Find where the given text appears and provide that cell's center as [x, y] coordinate. 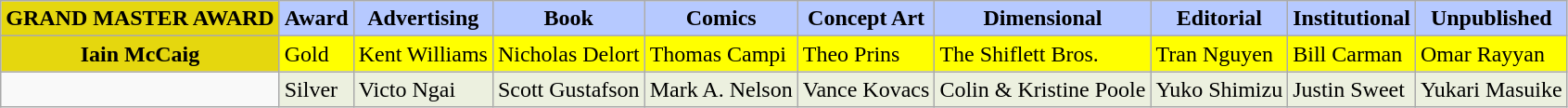
Omar Rayyan [1491, 54]
Colin & Kristine Poole [1042, 89]
Comics [721, 19]
Thomas Campi [721, 54]
Unpublished [1491, 19]
Vance Kovacs [866, 89]
Dimensional [1042, 19]
Scott Gustafson [568, 89]
Mark A. Nelson [721, 89]
Gold [316, 54]
Silver [316, 89]
Yukari Masuike [1491, 89]
Editorial [1219, 19]
Book [568, 19]
The Shiflett Bros. [1042, 54]
Theo Prins [866, 54]
Tran Nguyen [1219, 54]
Iain McCaig [140, 54]
Victo Ngai [423, 89]
GRAND MASTER AWARD [140, 19]
Award [316, 19]
Nicholas Delort [568, 54]
Concept Art [866, 19]
Institutional [1352, 19]
Kent Williams [423, 54]
Yuko Shimizu [1219, 89]
Bill Carman [1352, 54]
Justin Sweet [1352, 89]
Advertising [423, 19]
